Identify which cell holds the provided text, then report its [X, Y] central coordinate. 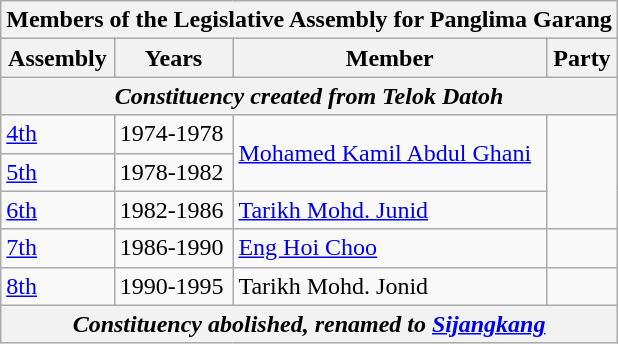
Members of the Legislative Assembly for Panglima Garang [310, 20]
5th [58, 172]
Member [390, 58]
Tarikh Mohd. Jonid [390, 286]
6th [58, 210]
1974-1978 [174, 134]
1990-1995 [174, 286]
Party [582, 58]
1978-1982 [174, 172]
7th [58, 248]
Mohamed Kamil Abdul Ghani [390, 153]
8th [58, 286]
4th [58, 134]
Eng Hoi Choo [390, 248]
Years [174, 58]
Assembly [58, 58]
Tarikh Mohd. Junid [390, 210]
Constituency created from Telok Datoh [310, 96]
1982-1986 [174, 210]
1986-1990 [174, 248]
Constituency abolished, renamed to Sijangkang [310, 324]
